Pinpoint the cell where the given text exists, returning its [X, Y] midpoint coordinate. 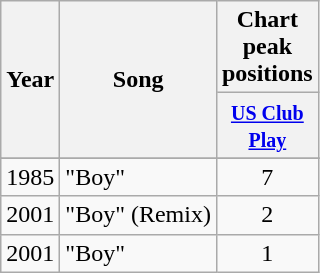
7 [267, 177]
1 [267, 253]
"Boy" (Remix) [138, 215]
Chart peak positions [267, 47]
2 [267, 215]
Year [30, 80]
Song [138, 80]
1985 [30, 177]
US Club Play [267, 126]
